Search for the cell housing the specified text and yield its (x, y) center coordinate. 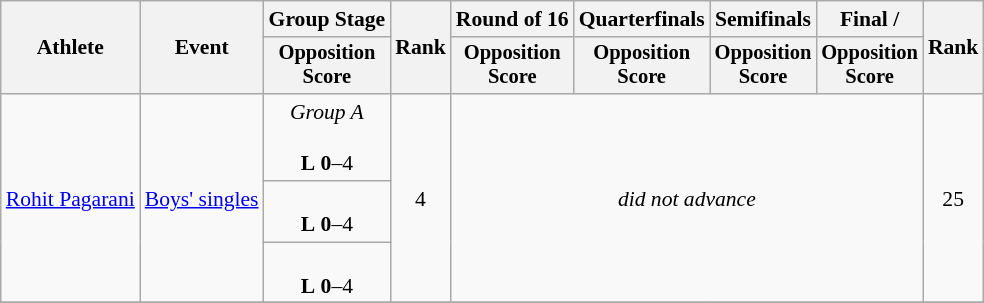
Group Stage (328, 19)
Group A L 0–4 (328, 138)
Athlete (70, 48)
Quarterfinals (642, 19)
Rohit Pagarani (70, 198)
Boys' singles (202, 198)
did not advance (687, 198)
4 (420, 198)
25 (954, 198)
Event (202, 48)
Semifinals (764, 19)
Round of 16 (512, 19)
Final / (870, 19)
